Determine the (X, Y) coordinate at the center of the cell enclosing the given text.  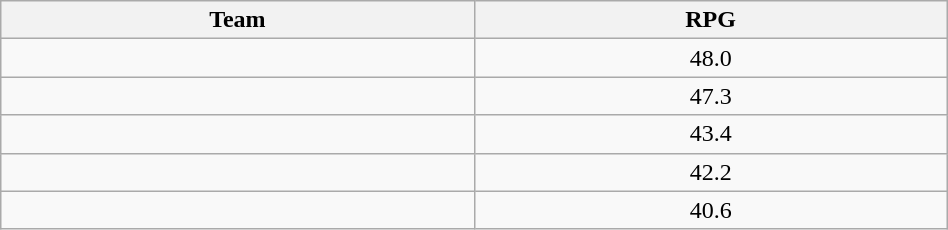
40.6 (710, 210)
47.3 (710, 96)
48.0 (710, 58)
Team (238, 20)
42.2 (710, 172)
43.4 (710, 134)
RPG (710, 20)
